For the text-containing cell, return its midpoint in (x, y) coordinate format. 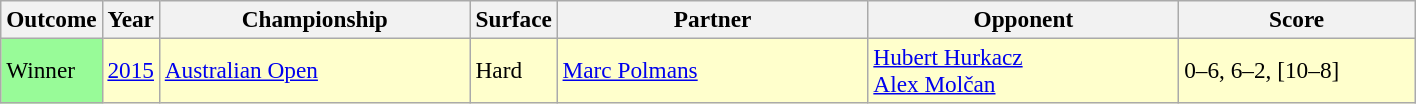
Partner (712, 19)
Score (1297, 19)
Championship (314, 19)
Surface (514, 19)
Australian Open (314, 70)
Winner (52, 70)
Opponent (1024, 19)
0–6, 6–2, [10–8] (1297, 70)
Marc Polmans (712, 70)
Outcome (52, 19)
Year (130, 19)
Hard (514, 70)
Hubert Hurkacz Alex Molčan (1024, 70)
2015 (130, 70)
